Extract the [x, y] coordinate from the center of the cell holding the provided text.  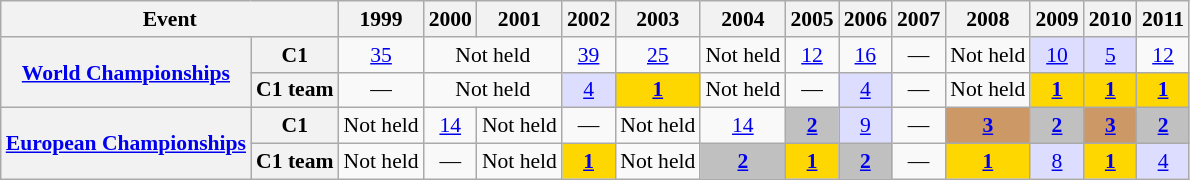
2010 [1110, 19]
2005 [812, 19]
2009 [1056, 19]
25 [658, 55]
2011 [1163, 19]
2004 [742, 19]
2007 [918, 19]
1999 [382, 19]
2008 [988, 19]
10 [1056, 55]
European Championships [126, 144]
39 [588, 55]
Event [170, 19]
2006 [866, 19]
2001 [520, 19]
2003 [658, 19]
35 [382, 55]
5 [1110, 55]
8 [1056, 162]
2000 [450, 19]
9 [866, 126]
World Championships [126, 72]
2002 [588, 19]
16 [866, 55]
